Return the [X, Y] coordinate for the center point of the cell that contains the specified text.  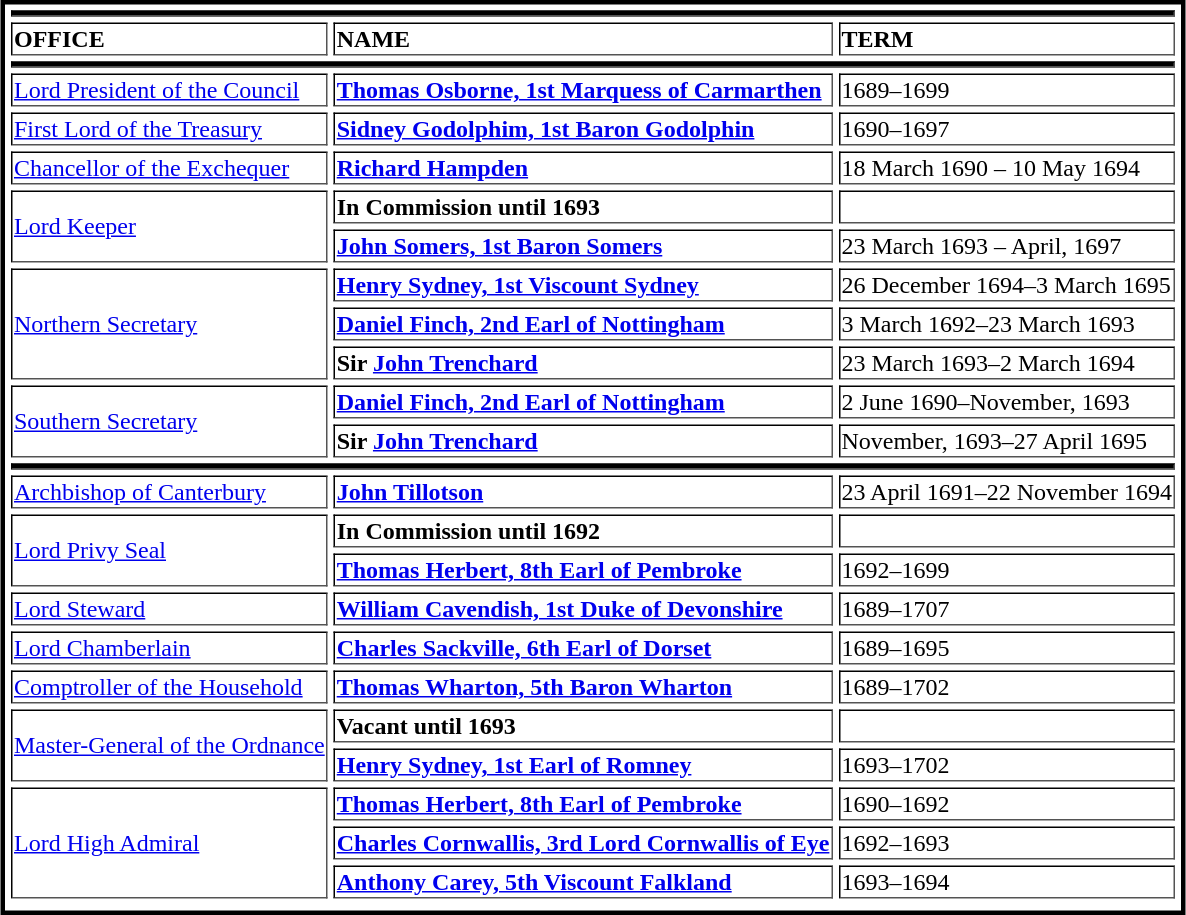
William Cavendish, 1st Duke of Devonshire [584, 608]
23 April 1691–22 November 1694 [1006, 492]
Anthony Carey, 5th Viscount Falkland [584, 882]
1689–1699 [1006, 90]
1693–1694 [1006, 882]
Archbishop of Canterbury [170, 492]
NAME [584, 38]
Lord Privy Seal [170, 550]
1692–1693 [1006, 842]
1690–1697 [1006, 128]
1692–1699 [1006, 570]
Henry Sydney, 1st Viscount Sydney [584, 284]
Charles Sackville, 6th Earl of Dorset [584, 648]
2 June 1690–November, 1693 [1006, 402]
26 December 1694–3 March 1695 [1006, 284]
Lord Steward [170, 608]
John Somers, 1st Baron Somers [584, 246]
Lord Chamberlain [170, 648]
23 March 1693 – April, 1697 [1006, 246]
23 March 1693–2 March 1694 [1006, 362]
Northern Secretary [170, 324]
In Commission until 1692 [584, 530]
Sidney Godolphim, 1st Baron Godolphin [584, 128]
TERM [1006, 38]
Richard Hampden [584, 168]
Thomas Osborne, 1st Marquess of Carmarthen [584, 90]
Master-General of the Ordnance [170, 746]
18 March 1690 – 10 May 1694 [1006, 168]
1690–1692 [1006, 804]
Southern Secretary [170, 422]
1693–1702 [1006, 764]
1689–1702 [1006, 686]
Lord Keeper [170, 226]
3 March 1692–23 March 1693 [1006, 324]
November, 1693–27 April 1695 [1006, 440]
John Tillotson [584, 492]
Henry Sydney, 1st Earl of Romney [584, 764]
Thomas Wharton, 5th Baron Wharton [584, 686]
Chancellor of the Exchequer [170, 168]
Vacant until 1693 [584, 726]
1689–1707 [1006, 608]
Lord President of the Council [170, 90]
1689–1695 [1006, 648]
OFFICE [170, 38]
In Commission until 1693 [584, 206]
Charles Cornwallis, 3rd Lord Cornwallis of Eye [584, 842]
Lord High Admiral [170, 844]
First Lord of the Treasury [170, 128]
Comptroller of the Household [170, 686]
